Output the (x, y) coordinate of the center of the cell containing the given text.  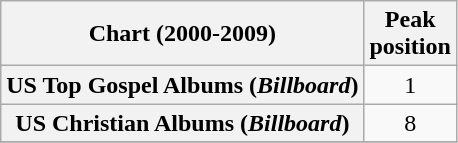
1 (410, 85)
Chart (2000-2009) (182, 34)
US Christian Albums (Billboard) (182, 123)
US Top Gospel Albums (Billboard) (182, 85)
8 (410, 123)
Peakposition (410, 34)
